For the text-containing cell, return its midpoint in (X, Y) coordinate format. 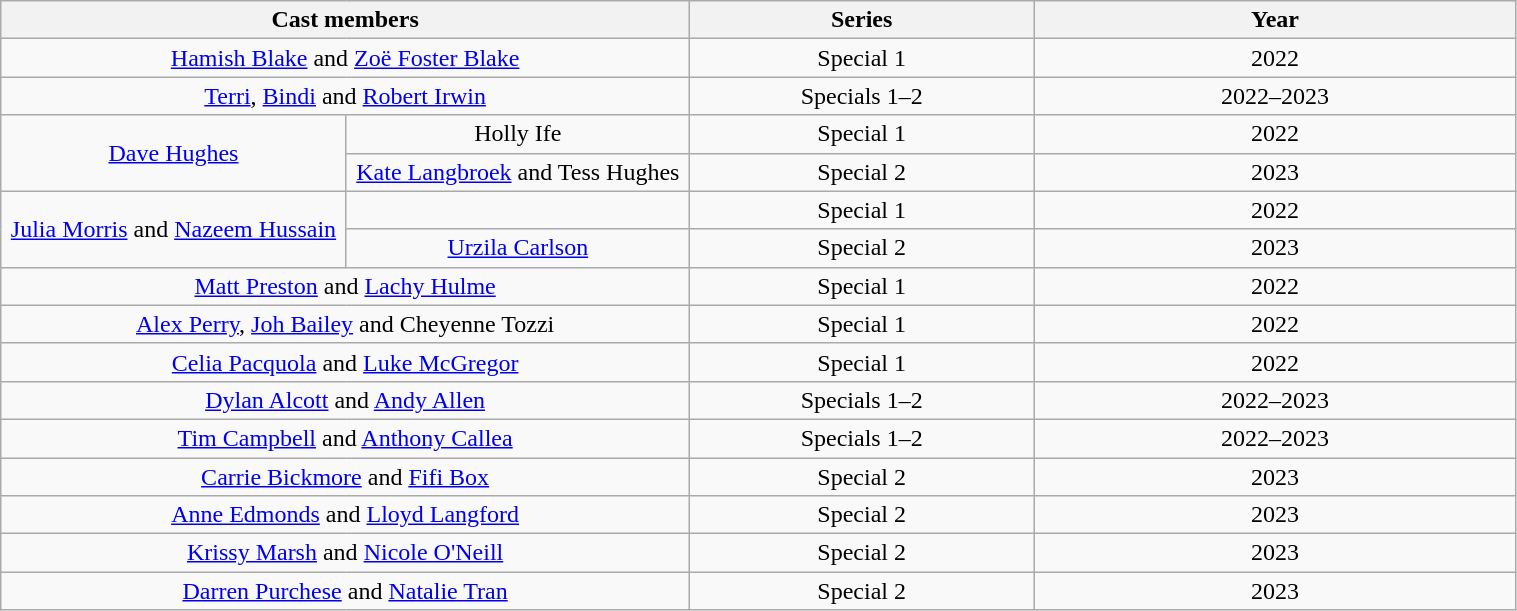
Anne Edmonds and Lloyd Langford (346, 515)
Matt Preston and Lachy Hulme (346, 286)
Krissy Marsh and Nicole O'Neill (346, 553)
Darren Purchese and Natalie Tran (346, 591)
Tim Campbell and Anthony Callea (346, 438)
Dave Hughes (174, 153)
Dylan Alcott and Andy Allen (346, 400)
Carrie Bickmore and Fifi Box (346, 477)
Kate Langbroek and Tess Hughes (518, 172)
Julia Morris and Nazeem Hussain (174, 229)
Alex Perry, Joh Bailey and Cheyenne Tozzi (346, 324)
Celia Pacquola and Luke McGregor (346, 362)
Hamish Blake and Zoë Foster Blake (346, 58)
Series (861, 20)
Year (1275, 20)
Holly Ife (518, 134)
Terri, Bindi and Robert Irwin (346, 96)
Cast members (346, 20)
Urzila Carlson (518, 248)
